Pinpoint the cell where the given text exists, returning its [X, Y] midpoint coordinate. 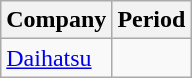
Period [152, 20]
Daihatsu [56, 58]
Company [56, 20]
